From the cell containing the given text, extract its center point as [x, y] coordinate. 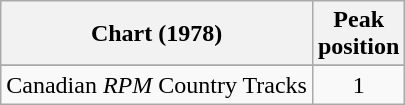
Canadian RPM Country Tracks [157, 85]
Peakposition [358, 34]
1 [358, 85]
Chart (1978) [157, 34]
